Detect which cell encompasses the target text, then output its (x, y) center coordinate. 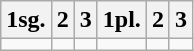
1sg. (26, 20)
1pl. (122, 20)
